Capture the cell that displays the provided text and extract its (X, Y) central coordinate. 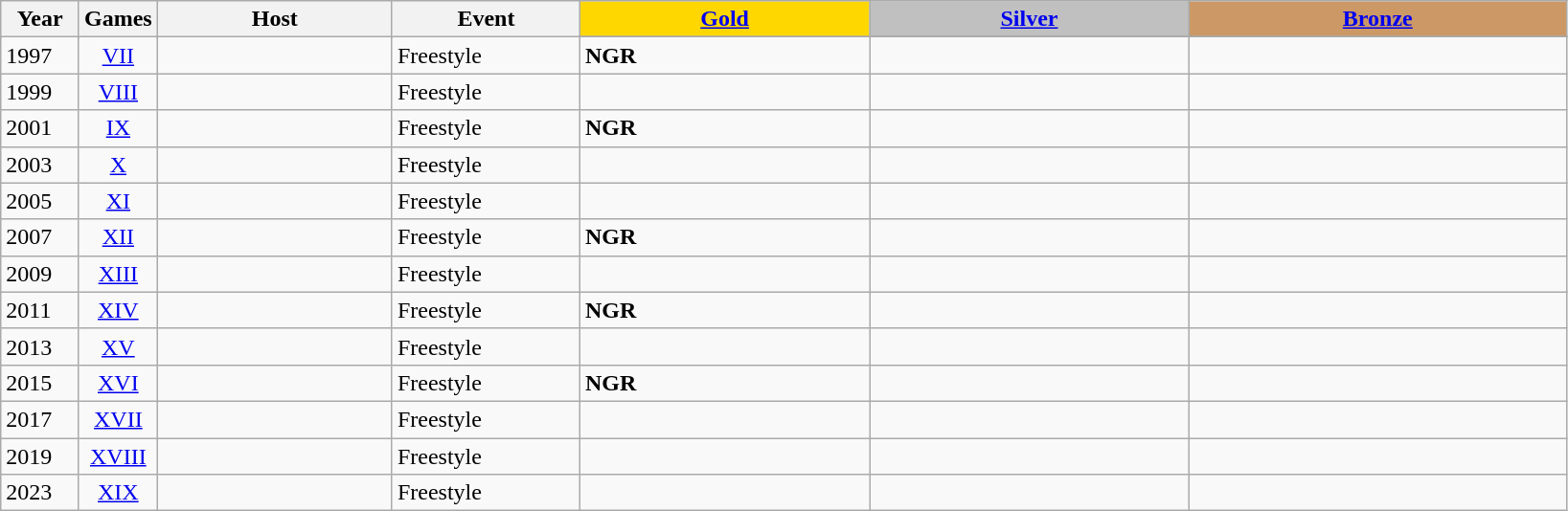
XIV (118, 310)
XII (118, 237)
2009 (40, 274)
XV (118, 346)
XIX (118, 493)
Games (118, 19)
Silver (1029, 19)
XVII (118, 419)
2005 (40, 201)
Host (274, 19)
Bronze (1377, 19)
2019 (40, 456)
2013 (40, 346)
2003 (40, 165)
2007 (40, 237)
VIII (118, 92)
XVI (118, 383)
2015 (40, 383)
X (118, 165)
IX (118, 128)
Event (486, 19)
XVIII (118, 456)
1997 (40, 56)
XIII (118, 274)
Gold (725, 19)
VII (118, 56)
XI (118, 201)
2001 (40, 128)
2023 (40, 493)
2017 (40, 419)
1999 (40, 92)
2011 (40, 310)
Year (40, 19)
